Capture the cell that displays the provided text and extract its [X, Y] central coordinate. 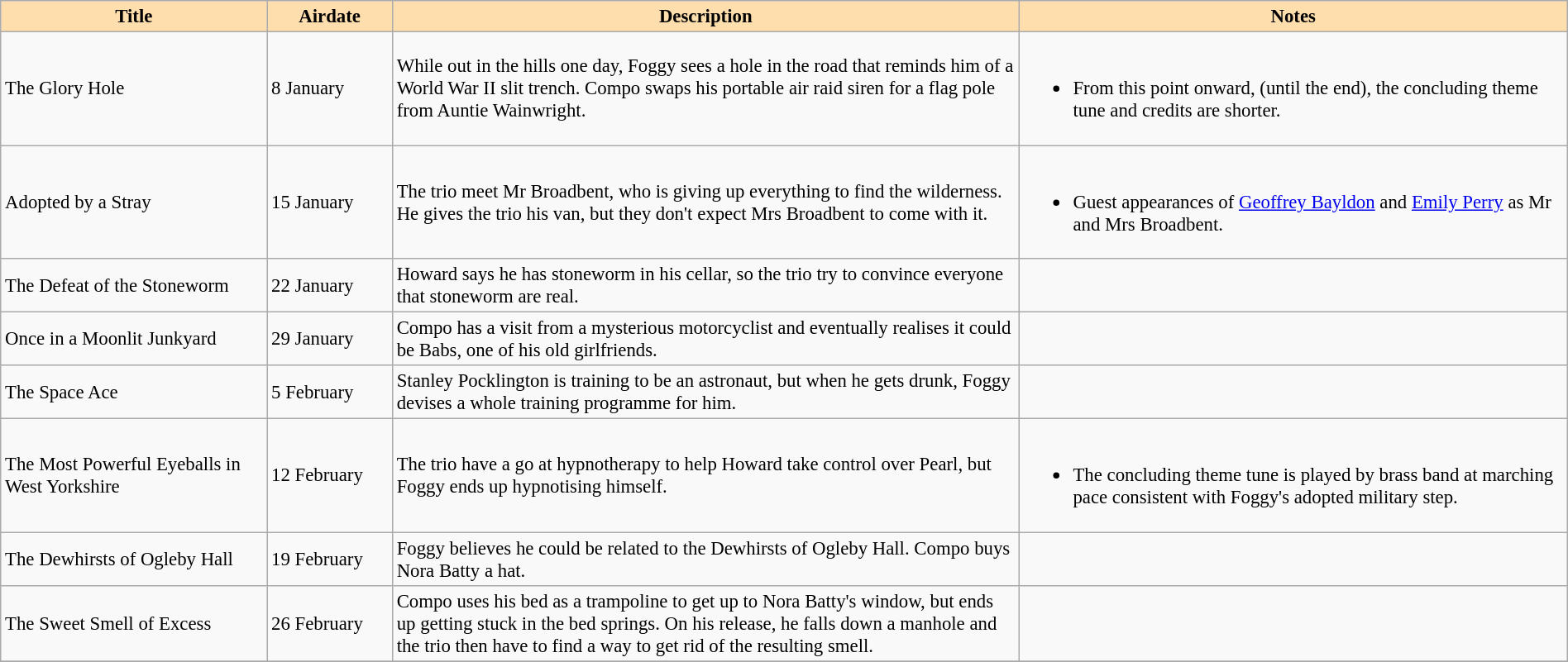
Compo has a visit from a mysterious motorcyclist and eventually realises it could be Babs, one of his old girlfriends. [705, 339]
8 January [330, 89]
Airdate [330, 17]
Title [134, 17]
The Space Ace [134, 392]
The trio have a go at hypnotherapy to help Howard take control over Pearl, but Foggy ends up hypnotising himself. [705, 476]
Description [705, 17]
26 February [330, 623]
From this point onward, (until the end), the concluding theme tune and credits are shorter. [1293, 89]
15 January [330, 202]
Adopted by a Stray [134, 202]
The concluding theme tune is played by brass band at marching pace consistent with Foggy's adopted military step. [1293, 476]
The Defeat of the Stoneworm [134, 286]
Guest appearances of Geoffrey Bayldon and Emily Perry as Mr and Mrs Broadbent. [1293, 202]
Foggy believes he could be related to the Dewhirsts of Ogleby Hall. Compo buys Nora Batty a hat. [705, 559]
Notes [1293, 17]
The Sweet Smell of Excess [134, 623]
The Dewhirsts of Ogleby Hall [134, 559]
The Most Powerful Eyeballs in West Yorkshire [134, 476]
12 February [330, 476]
22 January [330, 286]
The Glory Hole [134, 89]
Stanley Pocklington is training to be an astronaut, but when he gets drunk, Foggy devises a whole training programme for him. [705, 392]
Howard says he has stoneworm in his cellar, so the trio try to convince everyone that stoneworm are real. [705, 286]
19 February [330, 559]
29 January [330, 339]
5 February [330, 392]
Once in a Moonlit Junkyard [134, 339]
